Return the (x, y) coordinate for the center point of the cell that contains the specified text.  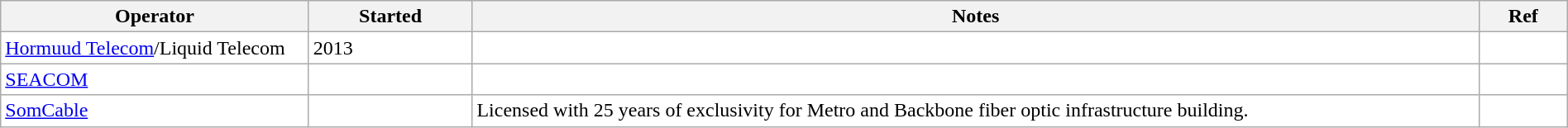
Licensed with 25 years of exclusivity for Metro and Backbone fiber optic infrastructure building. (976, 111)
Hormuud Telecom/Liquid Telecom (155, 48)
Notes (976, 17)
2013 (390, 48)
Operator (155, 17)
SomCable (155, 111)
Started (390, 17)
Ref (1523, 17)
SEACOM (155, 79)
